Return (x, y) of the center of cell containing provided text 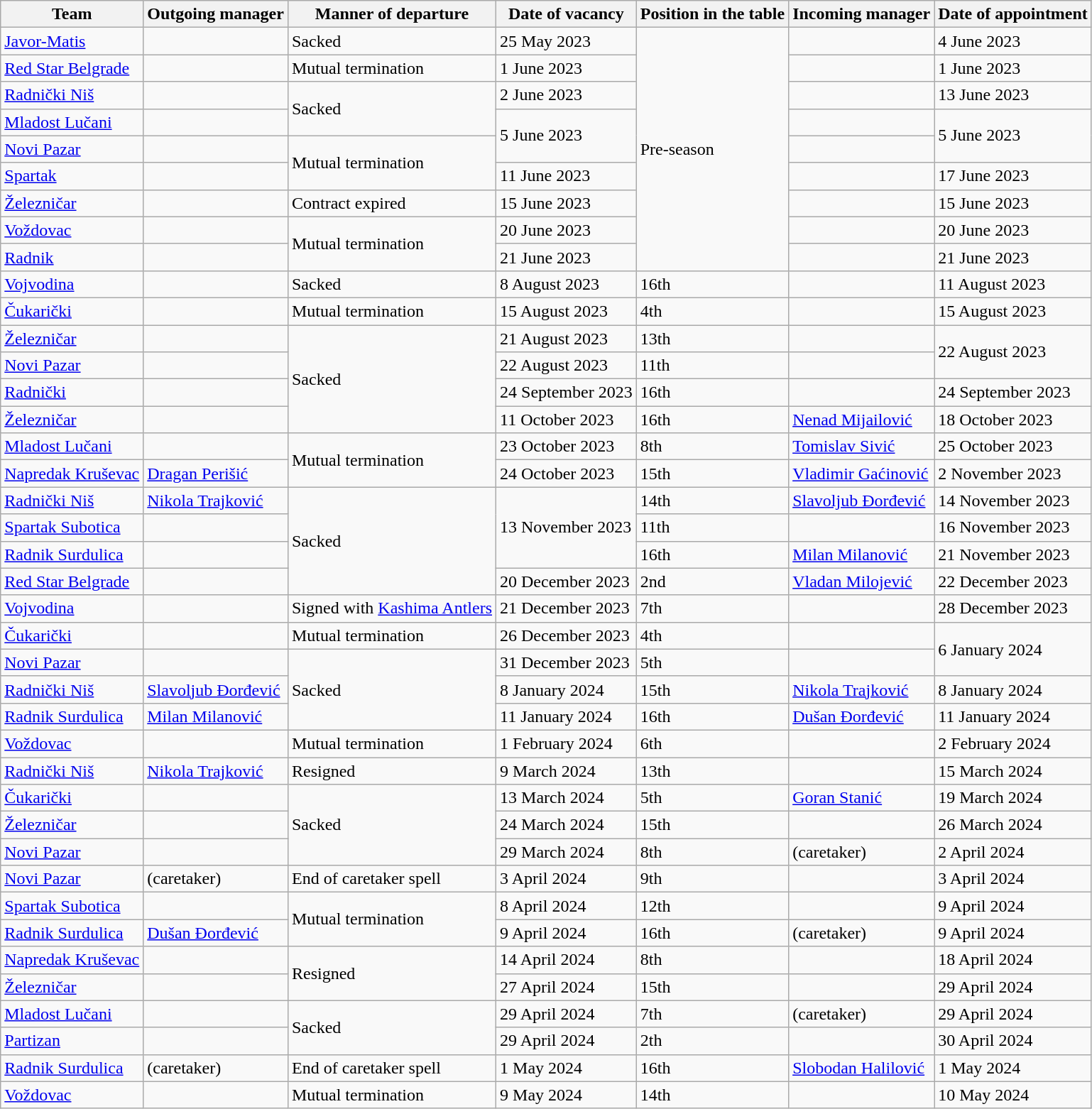
2 November 2023 (1013, 474)
21 November 2023 (1013, 554)
21 December 2023 (567, 608)
18 April 2024 (1013, 960)
11 October 2023 (567, 420)
Position in the table (712, 14)
Javor-Matis (72, 41)
Vladan Milojević (862, 581)
20 December 2023 (567, 581)
Team (72, 14)
2th (712, 1041)
Contract expired (392, 203)
2 June 2023 (567, 95)
6th (712, 743)
Goran Stanić (862, 798)
Partizan (72, 1041)
26 December 2023 (567, 635)
8 April 2024 (567, 906)
26 March 2024 (1013, 825)
14 April 2024 (567, 960)
Radnički (72, 393)
9 May 2024 (567, 1095)
16 November 2023 (1013, 528)
25 October 2023 (1013, 447)
22 December 2023 (1013, 581)
13 November 2023 (567, 528)
9th (712, 879)
13 June 2023 (1013, 95)
29 March 2024 (567, 852)
Spartak (72, 176)
15 March 2024 (1013, 770)
Vladimir Gaćinović (862, 474)
19 March 2024 (1013, 798)
9 March 2024 (567, 770)
1 February 2024 (567, 743)
Slobodan Halilović (862, 1068)
Nenad Mijailović (862, 420)
2 February 2024 (1013, 743)
11 June 2023 (567, 176)
14 November 2023 (1013, 501)
4 June 2023 (1013, 41)
28 December 2023 (1013, 608)
31 December 2023 (567, 662)
23 October 2023 (567, 447)
Pre-season (712, 149)
Manner of departure (392, 14)
Date of vacancy (567, 14)
30 April 2024 (1013, 1041)
24 March 2024 (567, 825)
27 April 2024 (567, 987)
6 January 2024 (1013, 649)
Incoming manager (862, 14)
25 May 2023 (567, 41)
Dragan Perišić (216, 474)
10 May 2024 (1013, 1095)
Tomislav Sivić (862, 447)
Radnik (72, 257)
21 August 2023 (567, 339)
2 April 2024 (1013, 852)
8 August 2023 (567, 284)
24 October 2023 (567, 474)
Signed with Kashima Antlers (392, 608)
12th (712, 906)
Date of appointment (1013, 14)
17 June 2023 (1013, 176)
Outgoing manager (216, 14)
2nd (712, 581)
18 October 2023 (1013, 420)
11 August 2023 (1013, 284)
13 March 2024 (567, 798)
